Scan for the cell matching the given text and deliver its [X, Y] coordinate at center. 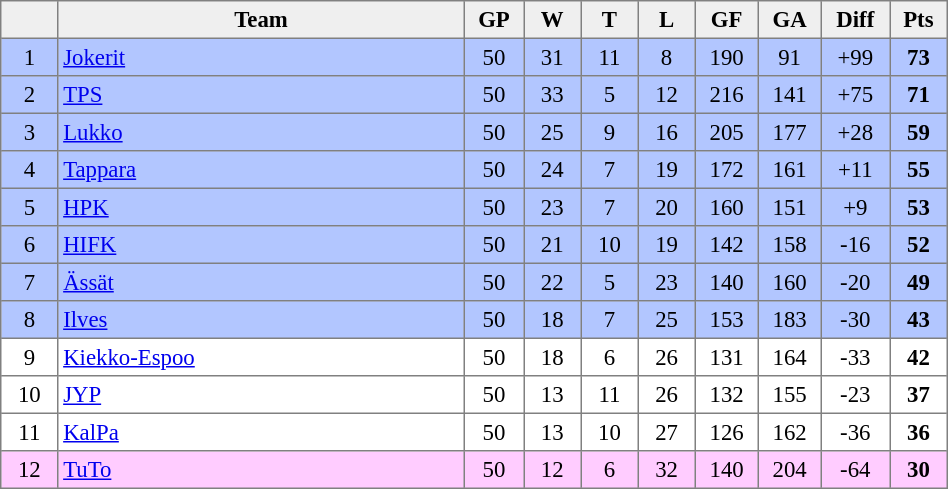
Diff [855, 20]
GA [790, 20]
TuTo [261, 470]
2 [30, 95]
53 [919, 207]
+28 [855, 132]
36 [919, 432]
-30 [855, 320]
49 [919, 282]
Jokerit [261, 57]
+11 [855, 170]
21 [552, 245]
-64 [855, 470]
32 [666, 470]
30 [919, 470]
HIFK [261, 245]
162 [790, 432]
4 [30, 170]
24 [552, 170]
Tappara [261, 170]
142 [726, 245]
16 [666, 132]
52 [919, 245]
20 [666, 207]
L [666, 20]
131 [726, 357]
216 [726, 95]
T [610, 20]
71 [919, 95]
177 [790, 132]
-23 [855, 395]
55 [919, 170]
155 [790, 395]
TPS [261, 95]
22 [552, 282]
31 [552, 57]
1 [30, 57]
205 [726, 132]
GP [494, 20]
3 [30, 132]
Team [261, 20]
+99 [855, 57]
37 [919, 395]
-16 [855, 245]
-20 [855, 282]
73 [919, 57]
Lukko [261, 132]
204 [790, 470]
42 [919, 357]
-33 [855, 357]
Kiekko-Espoo [261, 357]
161 [790, 170]
132 [726, 395]
HPK [261, 207]
GF [726, 20]
Ässät [261, 282]
153 [726, 320]
190 [726, 57]
W [552, 20]
91 [790, 57]
43 [919, 320]
59 [919, 132]
-36 [855, 432]
27 [666, 432]
KalPa [261, 432]
172 [726, 170]
Pts [919, 20]
164 [790, 357]
Ilves [261, 320]
+75 [855, 95]
183 [790, 320]
151 [790, 207]
+9 [855, 207]
126 [726, 432]
158 [790, 245]
141 [790, 95]
JYP [261, 395]
33 [552, 95]
